Identify which cell holds the provided text, then report its (X, Y) central coordinate. 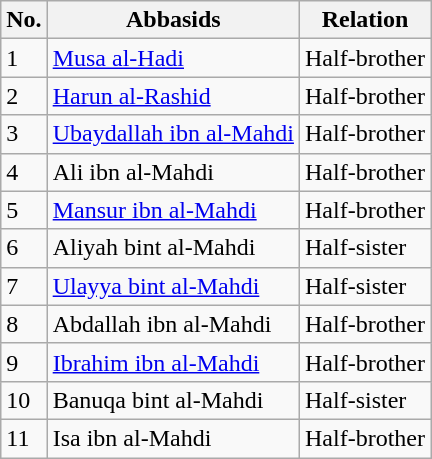
2 (24, 96)
Mansur ibn al-Mahdi (173, 210)
7 (24, 286)
10 (24, 400)
Harun al-Rashid (173, 96)
9 (24, 362)
Relation (364, 20)
11 (24, 438)
8 (24, 324)
Ulayya bint al-Mahdi (173, 286)
1 (24, 58)
Isa ibn al-Mahdi (173, 438)
Aliyah bint al-Mahdi (173, 248)
No. (24, 20)
Ali ibn al-Mahdi (173, 172)
3 (24, 134)
6 (24, 248)
4 (24, 172)
Banuqa bint al-Mahdi (173, 400)
Abbasids (173, 20)
5 (24, 210)
Musa al-Hadi (173, 58)
Ubaydallah ibn al-Mahdi (173, 134)
Ibrahim ibn al-Mahdi (173, 362)
Abdallah ibn al-Mahdi (173, 324)
